Return the (X, Y) coordinate for the center point of the cell that contains the specified text.  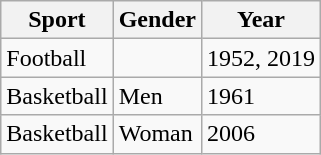
1961 (262, 96)
Men (157, 96)
Football (57, 58)
1952, 2019 (262, 58)
Sport (57, 20)
Gender (157, 20)
Year (262, 20)
Woman (157, 134)
2006 (262, 134)
